Determine the (X, Y) coordinate at the center of the cell enclosing the given text.  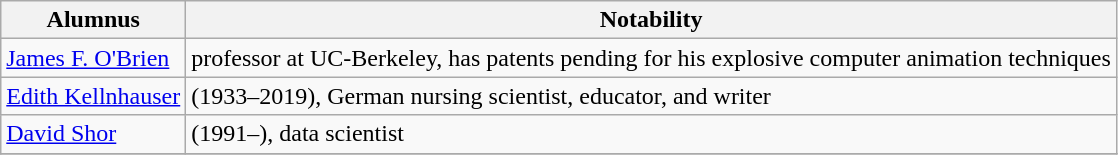
James F. O'Brien (94, 58)
professor at UC-Berkeley, has patents pending for his explosive computer animation techniques (652, 58)
David Shor (94, 134)
Notability (652, 20)
(1933–2019), German nursing scientist, educator, and writer (652, 96)
Alumnus (94, 20)
Edith Kellnhauser (94, 96)
(1991–), data scientist (652, 134)
